Search for the cell housing the specified text and yield its [X, Y] center coordinate. 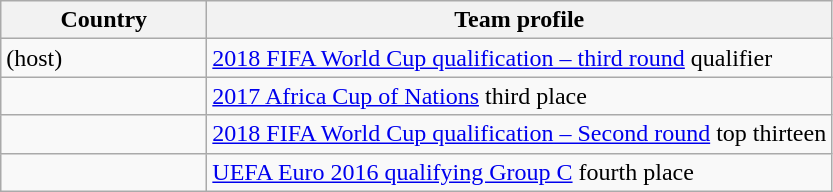
2018 FIFA World Cup qualification – third round qualifier [520, 58]
(host) [104, 58]
2017 Africa Cup of Nations third place [520, 96]
2018 FIFA World Cup qualification – Second round top thirteen [520, 134]
Country [104, 20]
Team profile [520, 20]
UEFA Euro 2016 qualifying Group C fourth place [520, 172]
